Locate the cell with the specified text and output its (X, Y) center coordinate. 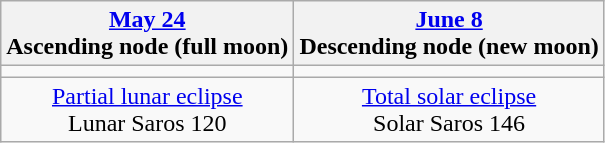
June 8Descending node (new moon) (449, 34)
Total solar eclipseSolar Saros 146 (449, 110)
Partial lunar eclipseLunar Saros 120 (148, 110)
May 24Ascending node (full moon) (148, 34)
